Detect which cell encompasses the target text, then output its [X, Y] center coordinate. 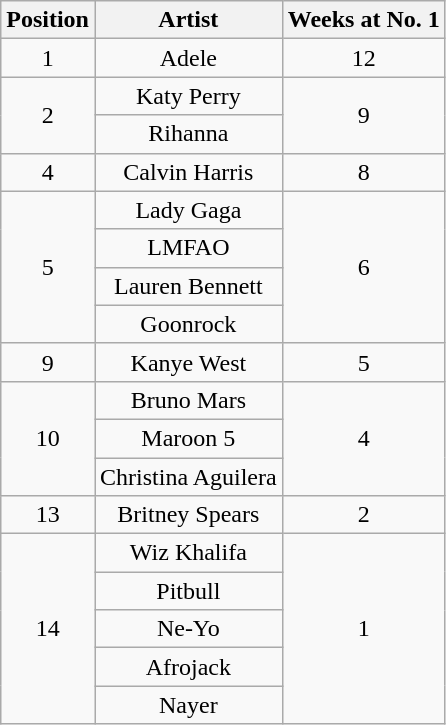
Goonrock [188, 324]
Afrojack [188, 667]
Pitbull [188, 591]
Bruno Mars [188, 400]
8 [364, 172]
Adele [188, 58]
Nayer [188, 705]
Wiz Khalifa [188, 553]
Kanye West [188, 362]
Artist [188, 20]
Rihanna [188, 134]
10 [48, 438]
Weeks at No. 1 [364, 20]
Position [48, 20]
12 [364, 58]
Calvin Harris [188, 172]
Lady Gaga [188, 210]
14 [48, 629]
Christina Aguilera [188, 477]
LMFAO [188, 248]
Ne-Yo [188, 629]
Maroon 5 [188, 438]
Britney Spears [188, 515]
6 [364, 267]
Lauren Bennett [188, 286]
Katy Perry [188, 96]
13 [48, 515]
